Output the [X, Y] coordinate of the center of the cell containing the given text.  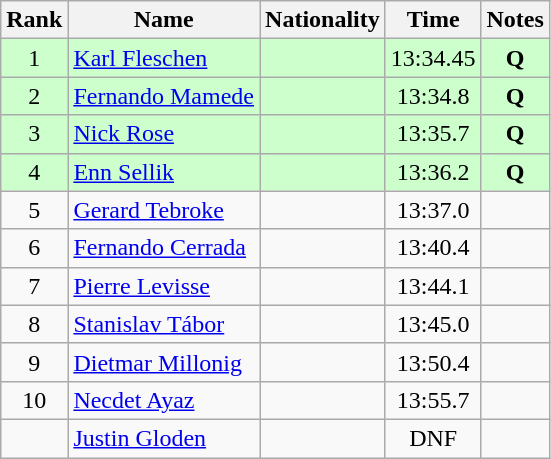
6 [34, 248]
7 [34, 286]
2 [34, 96]
DNF [433, 438]
Necdet Ayaz [164, 400]
13:55.7 [433, 400]
Stanislav Tábor [164, 324]
4 [34, 172]
13:45.0 [433, 324]
Fernando Mamede [164, 96]
13:36.2 [433, 172]
Pierre Levisse [164, 286]
Enn Sellik [164, 172]
13:34.45 [433, 58]
Justin Gloden [164, 438]
5 [34, 210]
Rank [34, 20]
13:50.4 [433, 362]
1 [34, 58]
Nationality [323, 20]
Name [164, 20]
8 [34, 324]
Time [433, 20]
9 [34, 362]
Dietmar Millonig [164, 362]
Karl Fleschen [164, 58]
Notes [515, 20]
13:37.0 [433, 210]
13:34.8 [433, 96]
10 [34, 400]
13:44.1 [433, 286]
13:40.4 [433, 248]
Nick Rose [164, 134]
Gerard Tebroke [164, 210]
Fernando Cerrada [164, 248]
3 [34, 134]
13:35.7 [433, 134]
